Scan for the cell matching the given text and deliver its [X, Y] coordinate at center. 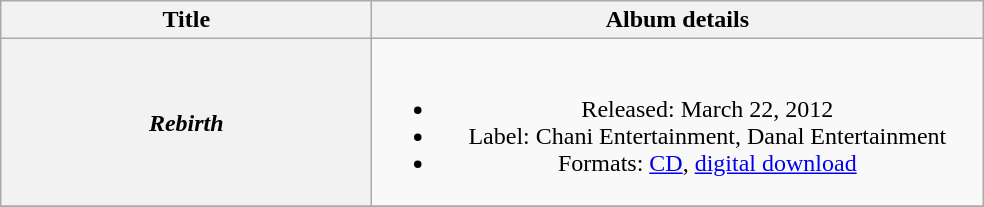
Released: March 22, 2012Label: Chani Entertainment, Danal EntertainmentFormats: CD, digital download [678, 122]
Rebirth [186, 122]
Title [186, 20]
Album details [678, 20]
